Detect which cell encompasses the target text, then output its [X, Y] center coordinate. 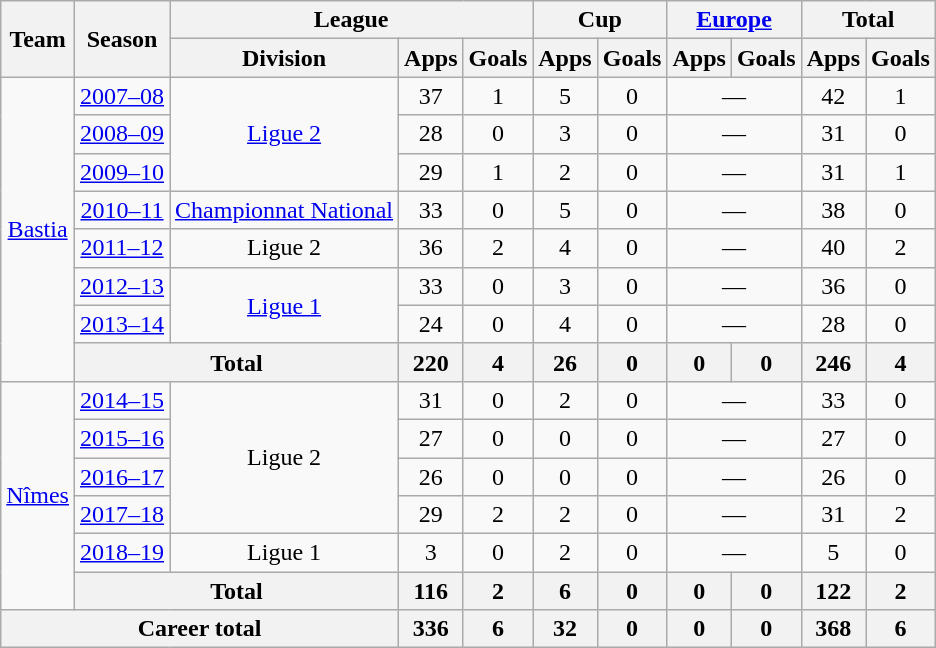
2017–18 [122, 515]
2013–14 [122, 324]
2014–15 [122, 400]
38 [833, 210]
Career total [200, 629]
122 [833, 591]
220 [431, 362]
Europe [734, 20]
2010–11 [122, 210]
40 [833, 248]
2011–12 [122, 248]
2008–09 [122, 134]
37 [431, 96]
Nîmes [38, 495]
42 [833, 96]
368 [833, 629]
Season [122, 39]
336 [431, 629]
116 [431, 591]
2016–17 [122, 477]
2009–10 [122, 172]
Team [38, 39]
2012–13 [122, 286]
2015–16 [122, 438]
24 [431, 324]
Cup [600, 20]
League [352, 20]
2007–08 [122, 96]
2018–19 [122, 553]
Bastia [38, 229]
246 [833, 362]
32 [565, 629]
Division [284, 58]
Championnat National [284, 210]
